Return (X, Y) of the center of cell containing provided text 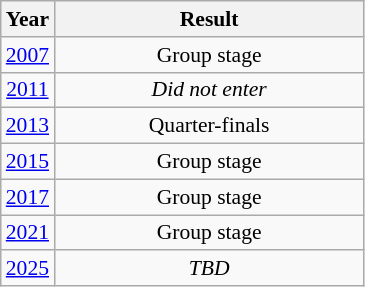
2013 (28, 126)
2025 (28, 269)
2011 (28, 90)
Quarter-finals (209, 126)
TBD (209, 269)
2007 (28, 55)
2017 (28, 197)
2015 (28, 162)
2021 (28, 233)
Year (28, 19)
Did not enter (209, 90)
Result (209, 19)
